From the cell containing the given text, extract its center point as [X, Y] coordinate. 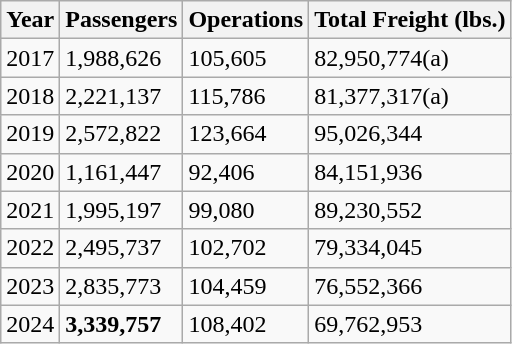
2018 [30, 96]
Total Freight (lbs.) [410, 20]
1,161,447 [122, 172]
92,406 [246, 172]
Year [30, 20]
1,988,626 [122, 58]
76,552,366 [410, 286]
123,664 [246, 134]
99,080 [246, 210]
2,495,737 [122, 248]
2023 [30, 286]
95,026,344 [410, 134]
81,377,317(a) [410, 96]
69,762,953 [410, 324]
2,572,822 [122, 134]
102,702 [246, 248]
2017 [30, 58]
2,221,137 [122, 96]
2,835,773 [122, 286]
3,339,757 [122, 324]
84,151,936 [410, 172]
2020 [30, 172]
104,459 [246, 286]
82,950,774(a) [410, 58]
2022 [30, 248]
105,605 [246, 58]
Operations [246, 20]
108,402 [246, 324]
89,230,552 [410, 210]
1,995,197 [122, 210]
2019 [30, 134]
2021 [30, 210]
Passengers [122, 20]
115,786 [246, 96]
79,334,045 [410, 248]
2024 [30, 324]
